Pinpoint the cell where the given text exists, returning its [X, Y] midpoint coordinate. 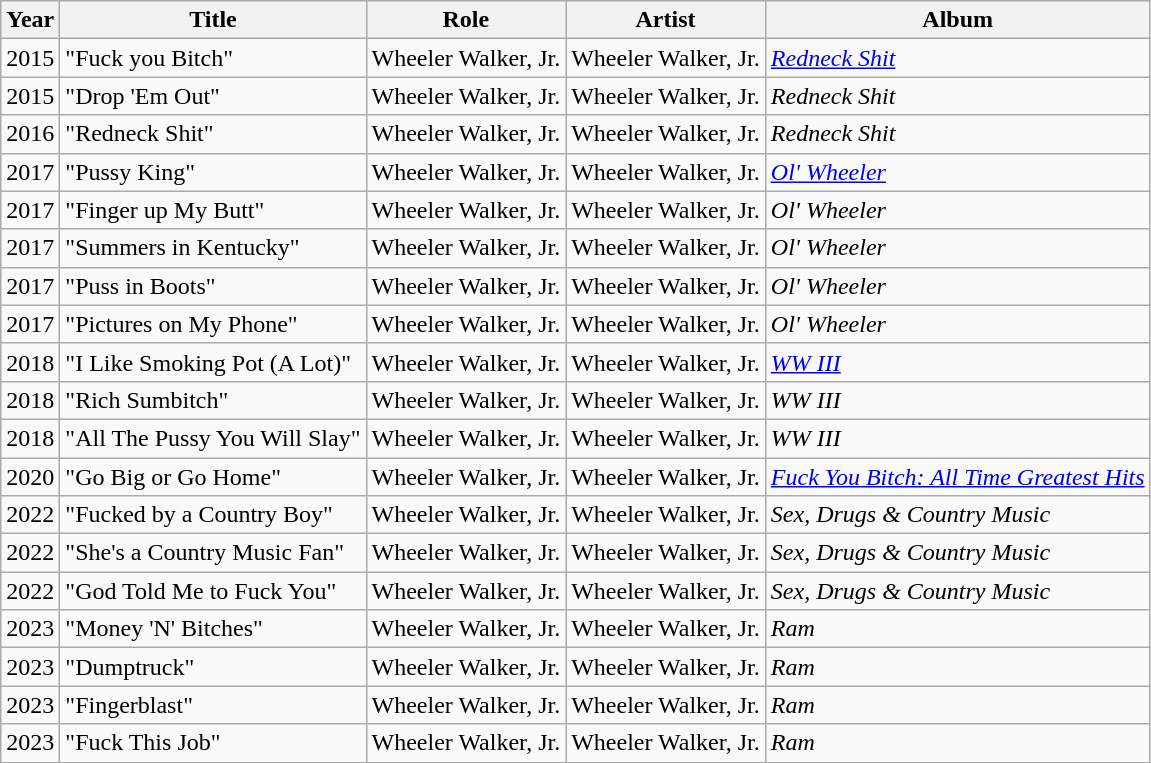
"Pictures on My Phone" [213, 324]
Album [958, 20]
Title [213, 20]
2016 [30, 134]
"Money 'N' Bitches" [213, 629]
"Rich Sumbitch" [213, 400]
"All The Pussy You Will Slay" [213, 438]
"Drop 'Em Out" [213, 96]
2020 [30, 477]
Fuck You Bitch: All Time Greatest Hits [958, 477]
"Fuck you Bitch" [213, 58]
"She's a Country Music Fan" [213, 553]
"Fucked by a Country Boy" [213, 515]
"Fingerblast" [213, 705]
"Summers in Kentucky" [213, 248]
"Go Big or Go Home" [213, 477]
"Dumptruck" [213, 667]
"Redneck Shit" [213, 134]
"Fuck This Job" [213, 743]
"Pussy King" [213, 172]
Artist [666, 20]
"I Like Smoking Pot (A Lot)" [213, 362]
"Puss in Boots" [213, 286]
"Finger up My Butt" [213, 210]
Role [466, 20]
"God Told Me to Fuck You" [213, 591]
Year [30, 20]
